Return [X, Y] of the center of cell containing provided text 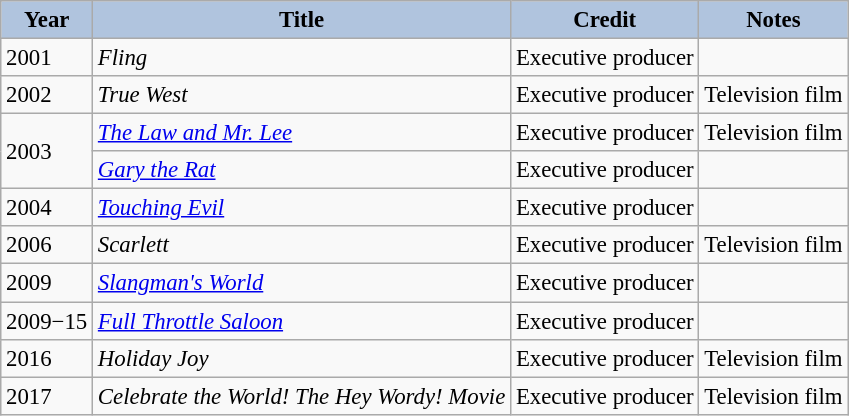
2004 [47, 208]
Celebrate the World! The Hey Wordy! Movie [302, 396]
Fling [302, 58]
2002 [47, 95]
Gary the Rat [302, 170]
2009 [47, 283]
Slangman's World [302, 283]
2016 [47, 358]
Scarlett [302, 245]
2017 [47, 396]
Holiday Joy [302, 358]
2009−15 [47, 321]
2001 [47, 58]
Credit [605, 20]
Year [47, 20]
Notes [774, 20]
Title [302, 20]
2006 [47, 245]
True West [302, 95]
2003 [47, 152]
Touching Evil [302, 208]
The Law and Mr. Lee [302, 133]
Full Throttle Saloon [302, 321]
